Pinpoint the cell where the given text exists, returning its (x, y) midpoint coordinate. 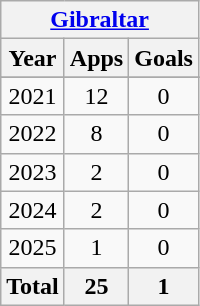
Goals (164, 58)
Total (33, 286)
25 (96, 286)
Year (33, 58)
2022 (33, 134)
Gibraltar (100, 20)
2025 (33, 248)
12 (96, 96)
8 (96, 134)
2021 (33, 96)
Apps (96, 58)
2024 (33, 210)
2023 (33, 172)
